Determine the (X, Y) coordinate at the center of the cell enclosing the given text.  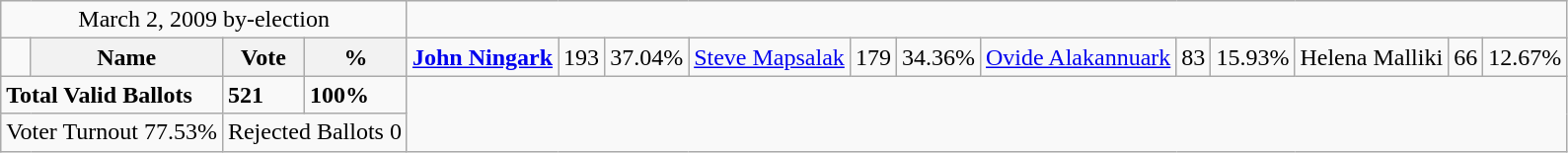
Name (126, 57)
Voter Turnout 77.53% (112, 132)
34.36% (937, 57)
Helena Malliki (1372, 57)
Vote (262, 57)
12.67% (1526, 57)
March 2, 2009 by-election (204, 20)
% (356, 57)
100% (356, 95)
John Ningark (482, 57)
Rejected Ballots 0 (314, 132)
Ovide Alakannuark (1078, 57)
193 (582, 57)
Total Valid Ballots (112, 95)
66 (1466, 57)
37.04% (647, 57)
521 (262, 95)
Steve Mapsalak (770, 57)
83 (1194, 57)
15.93% (1253, 57)
179 (872, 57)
